Search for the cell housing the specified text and yield its (x, y) center coordinate. 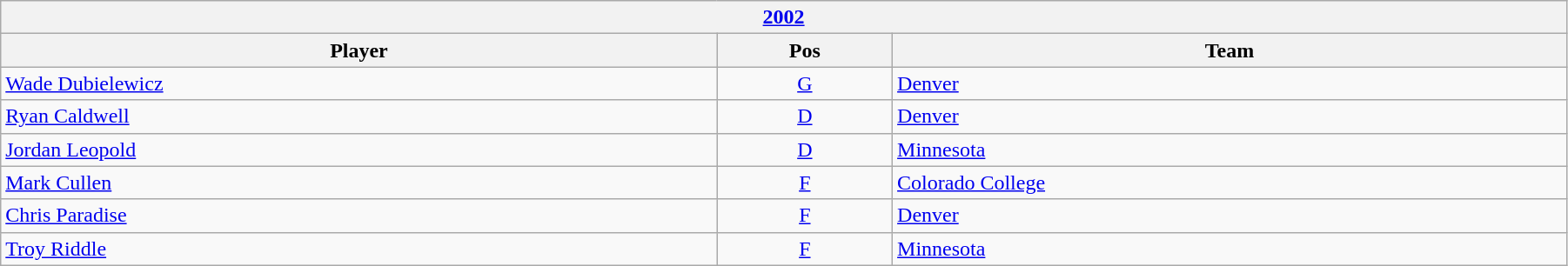
Player (358, 50)
Team (1230, 50)
Colorado College (1230, 183)
Pos (804, 50)
G (804, 83)
Mark Cullen (358, 183)
Troy Riddle (358, 249)
Jordan Leopold (358, 150)
Wade Dubielewicz (358, 83)
Chris Paradise (358, 216)
2002 (784, 17)
Ryan Caldwell (358, 116)
